Detect which cell encompasses the target text, then output its (X, Y) center coordinate. 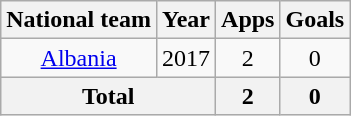
National team (79, 20)
Total (108, 96)
Apps (248, 20)
Albania (79, 58)
Year (186, 20)
Goals (315, 20)
2017 (186, 58)
